Capture the cell that displays the provided text and extract its (X, Y) central coordinate. 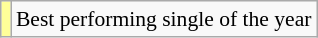
Best performing single of the year (164, 19)
